Capture the cell that displays the provided text and extract its (x, y) central coordinate. 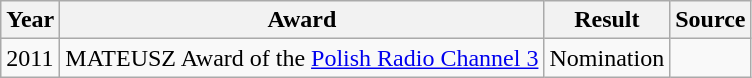
Nomination (607, 58)
Award (302, 20)
Year (30, 20)
Source (710, 20)
2011 (30, 58)
MATEUSZ Award of the Polish Radio Channel 3 (302, 58)
Result (607, 20)
